Search for the cell housing the specified text and yield its [X, Y] center coordinate. 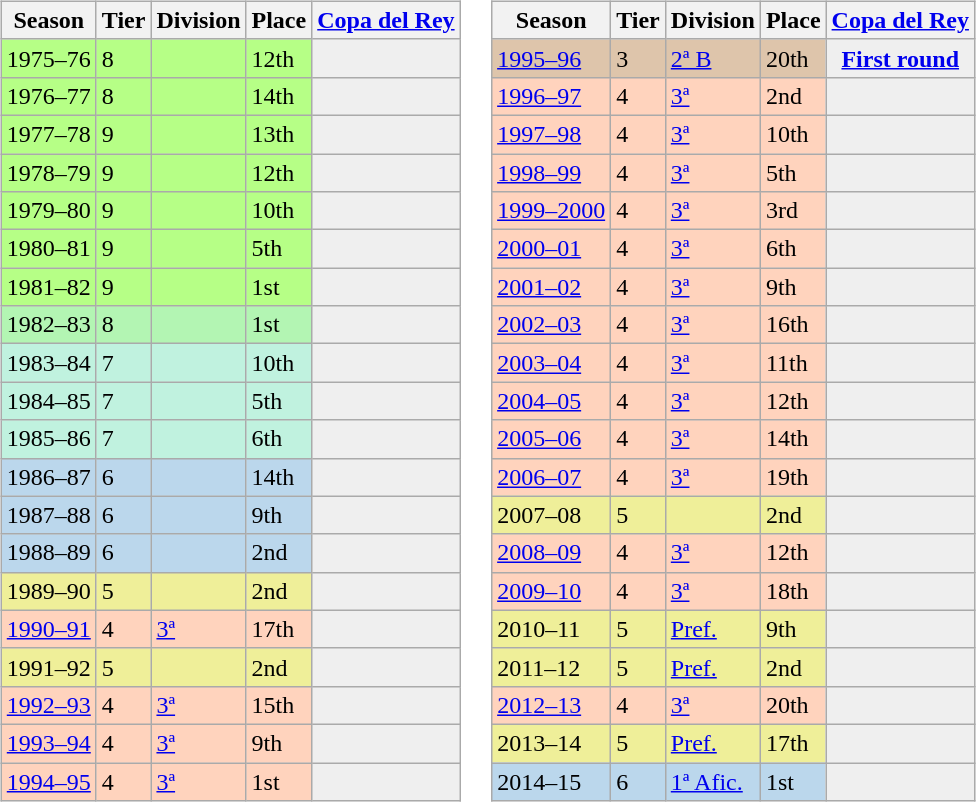
1987–88 [48, 515]
1979–80 [48, 211]
1982–83 [48, 325]
18th [793, 591]
2003–04 [552, 363]
1978–79 [48, 173]
First round [900, 58]
1996–97 [552, 96]
1995–96 [552, 58]
2009–10 [552, 591]
1975–76 [48, 58]
1983–84 [48, 363]
3 [638, 58]
1999–2000 [552, 211]
2005–06 [552, 439]
1990–91 [48, 629]
1991–92 [48, 667]
1997–98 [552, 134]
1976–77 [48, 96]
2001–02 [552, 287]
1993–94 [48, 743]
2006–07 [552, 477]
3rd [793, 211]
1992–93 [48, 705]
1998–99 [552, 173]
11th [793, 363]
2ª B [712, 58]
2007–08 [552, 515]
2014–15 [552, 781]
2002–03 [552, 325]
19th [793, 477]
1ª Afic. [712, 781]
2013–14 [552, 743]
1977–78 [48, 134]
2011–12 [552, 667]
15th [279, 705]
1986–87 [48, 477]
13th [279, 134]
1994–95 [48, 781]
1984–85 [48, 401]
16th [793, 325]
1988–89 [48, 553]
2010–11 [552, 629]
2000–01 [552, 249]
1985–86 [48, 439]
2008–09 [552, 553]
1981–82 [48, 287]
2012–13 [552, 705]
2004–05 [552, 401]
1980–81 [48, 249]
1989–90 [48, 591]
